Return the [x, y] coordinate for the center point of the cell that contains the specified text.  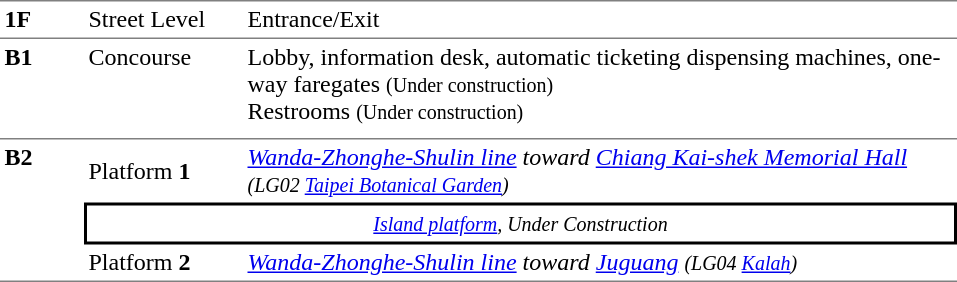
B2 [42, 211]
Entrance/Exit [600, 20]
Street Level [164, 20]
Platform 2 [164, 263]
Wanda-Zhonghe-Shulin line toward Juguang (LG04 Kalah) [600, 263]
Concourse [164, 89]
Lobby, information desk, automatic ticketing dispensing machines, one-way faregates (Under construction)Restrooms (Under construction) [600, 84]
Wanda-Zhonghe-Shulin line toward Chiang Kai-shek Memorial Hall (LG02 Taipei Botanical Garden) [600, 172]
Island platform, Under Construction [520, 223]
1F [42, 20]
Platform 1 [164, 172]
B1 [42, 89]
